Find where the given text appears and provide that cell's center as (x, y) coordinate. 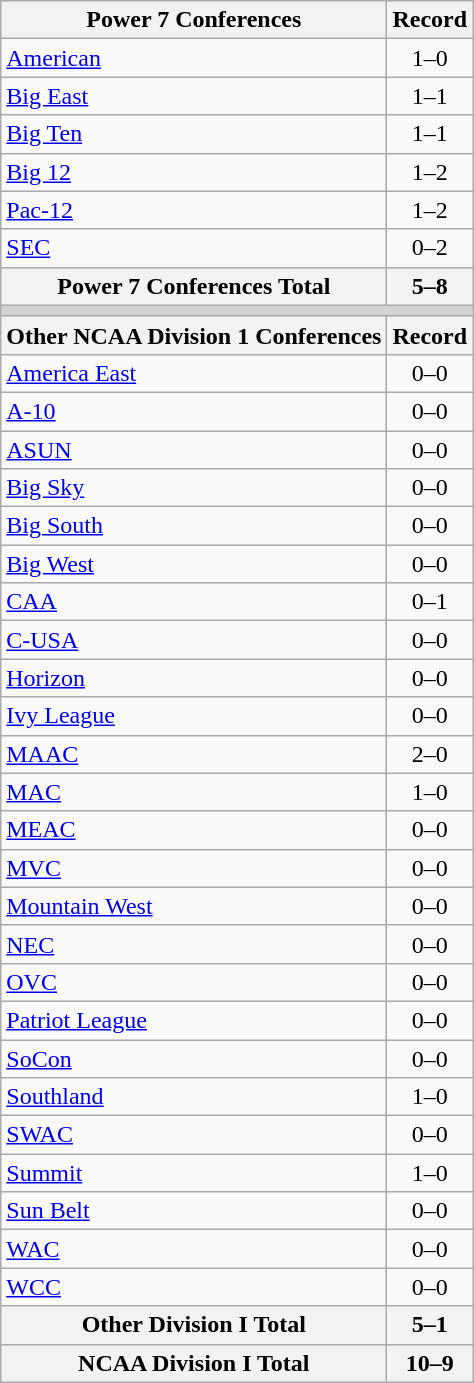
Big East (194, 96)
NEC (194, 944)
SEC (194, 248)
MAC (194, 792)
CAA (194, 602)
WAC (194, 1249)
Other NCAA Division 1 Conferences (194, 335)
5–1 (430, 1325)
MVC (194, 868)
Ivy League (194, 716)
Big Ten (194, 134)
MAAC (194, 754)
0–1 (430, 602)
Big 12 (194, 172)
SoCon (194, 1059)
C-USA (194, 640)
Other Division I Total (194, 1325)
OVC (194, 982)
MEAC (194, 830)
2–0 (430, 754)
SWAC (194, 1135)
Big Sky (194, 488)
Mountain West (194, 906)
A-10 (194, 411)
Horizon (194, 678)
American (194, 58)
Summit (194, 1173)
Southland (194, 1097)
Pac-12 (194, 210)
Sun Belt (194, 1211)
Patriot League (194, 1020)
5–8 (430, 286)
WCC (194, 1287)
0–2 (430, 248)
Power 7 Conferences Total (194, 286)
ASUN (194, 449)
Big West (194, 564)
10–9 (430, 1363)
Power 7 Conferences (194, 20)
America East (194, 373)
Big South (194, 526)
NCAA Division I Total (194, 1363)
